Output the [x, y] coordinate of the center of the cell containing the given text.  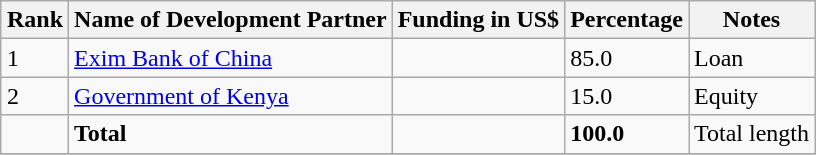
2 [34, 96]
Total length [752, 134]
15.0 [627, 96]
Name of Development Partner [231, 20]
Funding in US$ [478, 20]
Rank [34, 20]
Loan [752, 58]
85.0 [627, 58]
Total [231, 134]
Equity [752, 96]
1 [34, 58]
Exim Bank of China [231, 58]
Percentage [627, 20]
100.0 [627, 134]
Government of Kenya [231, 96]
Notes [752, 20]
